Search for the cell housing the specified text and yield its [X, Y] center coordinate. 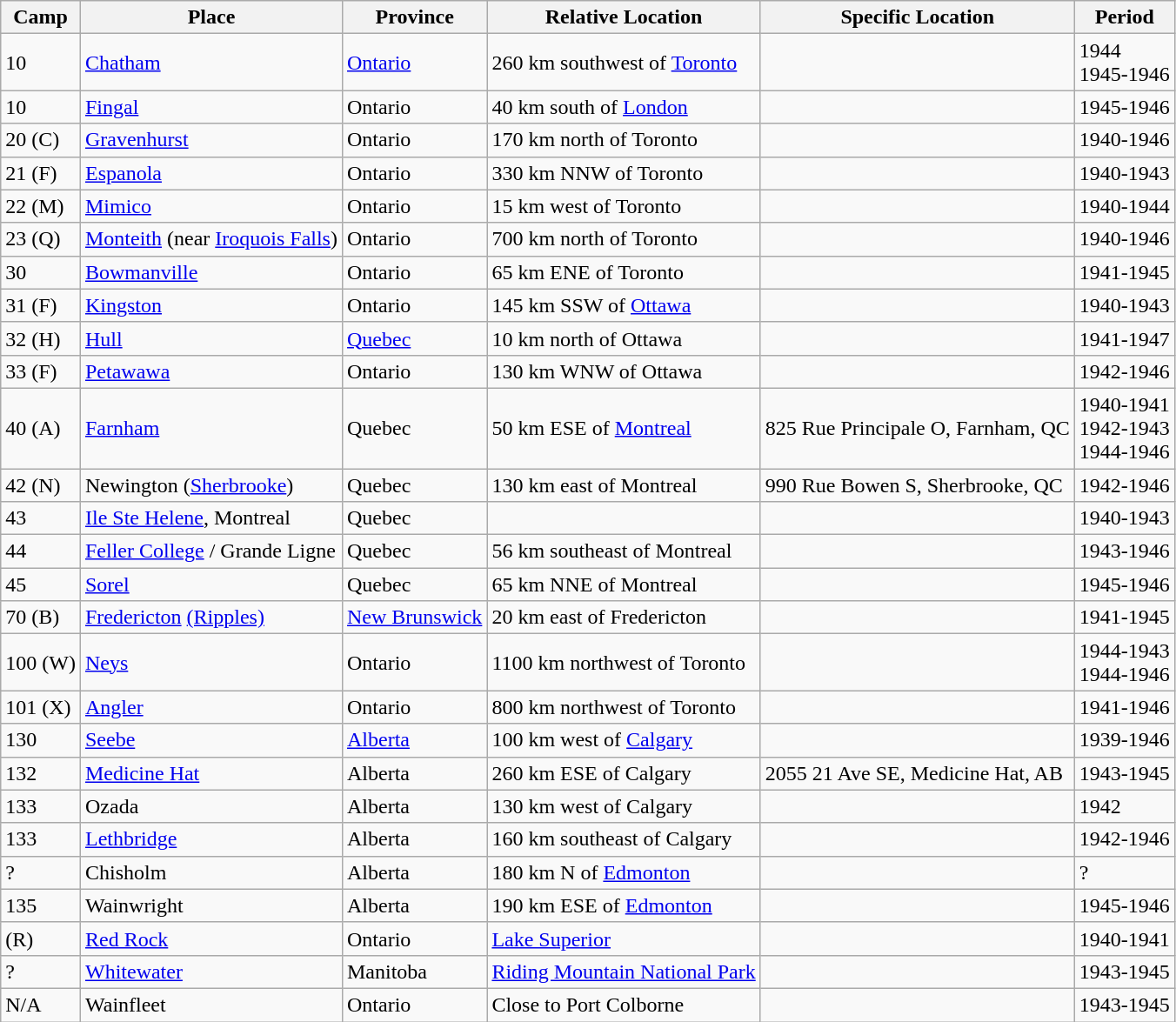
40 (A) [41, 428]
1100 km northwest of Toronto [624, 663]
23 (Q) [41, 239]
Ozada [210, 806]
Neys [210, 663]
10 km north of Ottawa [624, 338]
(R) [41, 939]
56 km southeast of Montreal [624, 551]
N/A [41, 1005]
Fredericton (Ripples) [210, 618]
42 (N) [41, 484]
Red Rock [210, 939]
100 km west of Calgary [624, 740]
1940-1944 [1124, 206]
50 km ESE of Montreal [624, 428]
70 (B) [41, 618]
Hull [210, 338]
Seebe [210, 740]
Riding Mountain National Park [624, 972]
180 km N of Edmonton [624, 872]
130 km west of Calgary [624, 806]
20 (C) [41, 140]
1941-1946 [1124, 707]
Chatham [210, 63]
Relative Location [624, 17]
44 [41, 551]
1941-1947 [1124, 338]
15 km west of Toronto [624, 206]
Gravenhurst [210, 140]
101 (X) [41, 707]
Fingal [210, 107]
1942 [1124, 806]
65 km NNE of Montreal [624, 584]
825 Rue Principale O, Farnham, QC [917, 428]
40 km south of London [624, 107]
Chisholm [210, 872]
New Brunswick [414, 618]
30 [41, 272]
800 km northwest of Toronto [624, 707]
Close to Port Colborne [624, 1005]
132 [41, 773]
100 (W) [41, 663]
20 km east of Fredericton [624, 618]
Farnham [210, 428]
130 km WNW of Ottawa [624, 371]
Feller College / Grande Ligne [210, 551]
160 km southeast of Calgary [624, 839]
700 km north of Toronto [624, 239]
130 [41, 740]
260 km ESE of Calgary [624, 773]
32 (H) [41, 338]
Kingston [210, 305]
Place [210, 17]
330 km NNW of Toronto [624, 173]
Ile Ste Helene, Montreal [210, 518]
Whitewater [210, 972]
Period [1124, 17]
19441945-1946 [1124, 63]
1940-19411942-19431944-1946 [1124, 428]
1940-1941 [1124, 939]
990 Rue Bowen S, Sherbrooke, QC [917, 484]
2055 21 Ave SE, Medicine Hat, AB [917, 773]
Province [414, 17]
135 [41, 905]
43 [41, 518]
Espanola [210, 173]
Petawawa [210, 371]
145 km SSW of Ottawa [624, 305]
33 (F) [41, 371]
45 [41, 584]
1944-19431944-1946 [1124, 663]
260 km southwest of Toronto [624, 63]
Lethbridge [210, 839]
Specific Location [917, 17]
130 km east of Montreal [624, 484]
22 (M) [41, 206]
1939-1946 [1124, 740]
Lake Superior [624, 939]
Angler [210, 707]
Camp [41, 17]
Medicine Hat [210, 773]
21 (F) [41, 173]
Bowmanville [210, 272]
Newington (Sherbrooke) [210, 484]
31 (F) [41, 305]
Wainfleet [210, 1005]
1943-1946 [1124, 551]
Monteith (near Iroquois Falls) [210, 239]
170 km north of Toronto [624, 140]
65 km ENE of Toronto [624, 272]
Wainwright [210, 905]
Mimico [210, 206]
Sorel [210, 584]
190 km ESE of Edmonton [624, 905]
Manitoba [414, 972]
